Pinpoint the cell where the given text exists, returning its (x, y) midpoint coordinate. 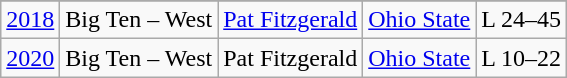
2020 (30, 58)
L 24–45 (522, 20)
2018 (30, 20)
L 10–22 (522, 58)
